Detect which cell encompasses the target text, then output its (X, Y) center coordinate. 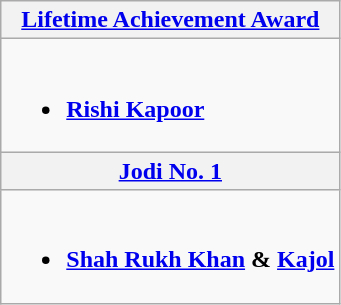
Lifetime Achievement Award (170, 20)
Rishi Kapoor (170, 96)
Shah Rukh Khan & Kajol (170, 246)
Jodi No. 1 (170, 171)
